Detect which cell encompasses the target text, then output its (x, y) center coordinate. 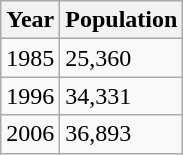
25,360 (122, 58)
2006 (30, 134)
1985 (30, 58)
1996 (30, 96)
Population (122, 20)
Year (30, 20)
36,893 (122, 134)
34,331 (122, 96)
